Capture the cell that displays the provided text and extract its [X, Y] central coordinate. 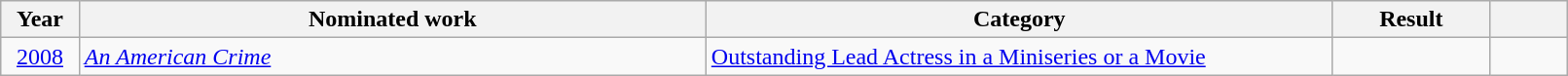
Result [1411, 19]
Outstanding Lead Actress in a Miniseries or a Movie [1019, 57]
An American Crime [392, 57]
Year [40, 19]
Category [1019, 19]
Nominated work [392, 19]
2008 [40, 57]
